From the cell containing the given text, extract its center point as (x, y) coordinate. 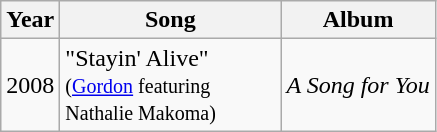
"Stayin' Alive" (Gordon featuring Nathalie Makoma) (170, 85)
2008 (30, 85)
Song (170, 20)
A Song for You (358, 85)
Year (30, 20)
Album (358, 20)
